Detect which cell encompasses the target text, then output its (x, y) center coordinate. 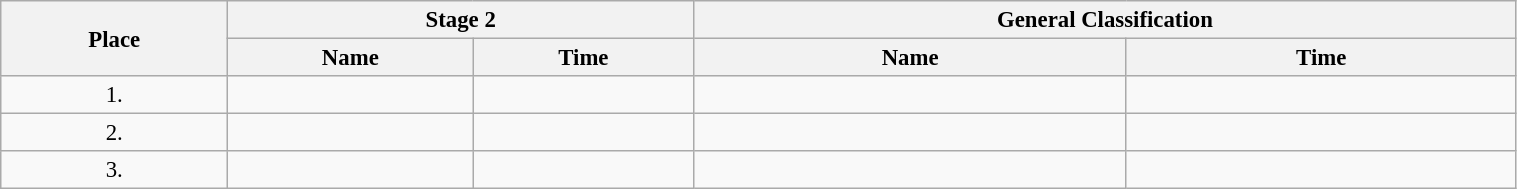
Stage 2 (461, 20)
General Classification (1105, 20)
3. (114, 170)
2. (114, 133)
1. (114, 95)
Place (114, 38)
